Pinpoint the cell where the given text exists, returning its [x, y] midpoint coordinate. 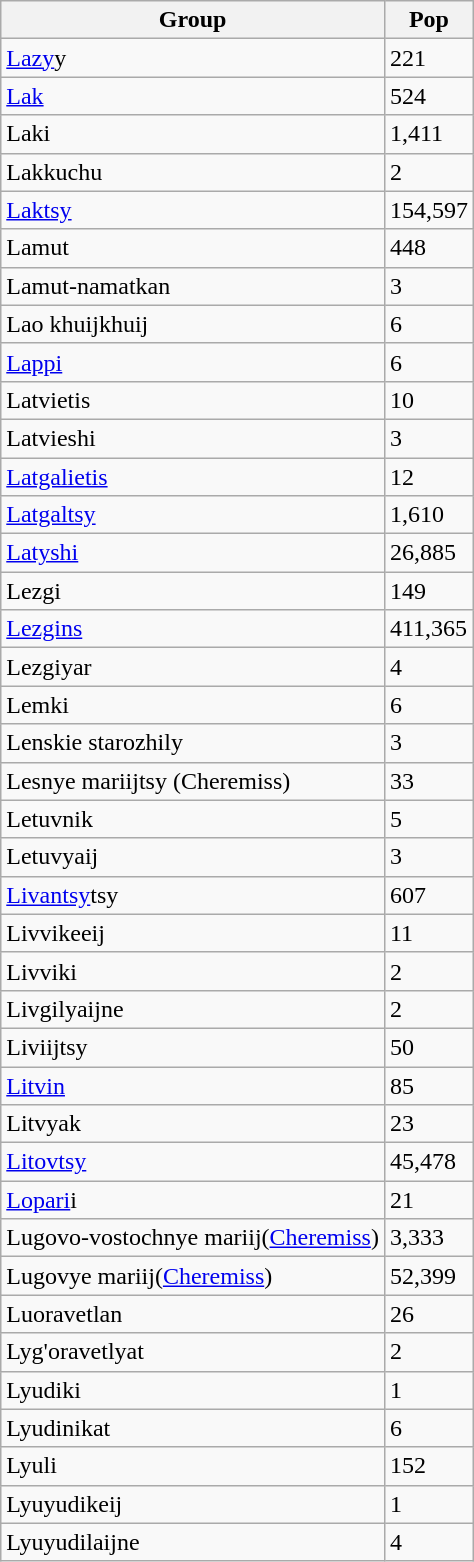
Group [193, 20]
Luoravetlan [193, 1314]
149 [428, 591]
33 [428, 781]
Lak [193, 96]
Latvieshi [193, 438]
607 [428, 895]
21 [428, 1200]
Lappi [193, 362]
Livgilyaijne [193, 1009]
Lakkuchu [193, 172]
Pop [428, 20]
26,885 [428, 553]
45,478 [428, 1162]
Latgalietis [193, 477]
10 [428, 400]
Litvyak [193, 1124]
Lazyy [193, 58]
221 [428, 58]
Livantsytsy [193, 895]
Lesnye mariijtsy (Cheremiss) [193, 781]
3,333 [428, 1238]
23 [428, 1124]
12 [428, 477]
Letuvnik [193, 819]
Latvietis [193, 400]
Lenskie starozhily [193, 743]
52,399 [428, 1276]
411,365 [428, 629]
Lamut [193, 248]
Lyudinikat [193, 1428]
Lugovo-vostochnye mariij(Cheremiss) [193, 1238]
11 [428, 933]
Livviki [193, 971]
26 [428, 1314]
524 [428, 96]
1,411 [428, 134]
85 [428, 1085]
Laktsy [193, 210]
Litvin [193, 1085]
Lyudiki [193, 1390]
Lezgi [193, 591]
Latgaltsy [193, 515]
Lemki [193, 705]
Livvikeeij [193, 933]
Latyshi [193, 553]
Lyuyudilaijne [193, 1542]
Loparii [193, 1200]
154,597 [428, 210]
448 [428, 248]
50 [428, 1047]
Lamut-namatkan [193, 286]
Lao khuijkhuij [193, 324]
1,610 [428, 515]
152 [428, 1466]
Laki [193, 134]
5 [428, 819]
Lugovye mariij(Cheremiss) [193, 1276]
Lyuli [193, 1466]
Liviijtsy [193, 1047]
Lyuyudikeij [193, 1504]
Lezgins [193, 629]
Lezgiyar [193, 667]
Letuvyaij [193, 857]
Litovtsy [193, 1162]
Lyg'oravetlyat [193, 1352]
